Extract the (x, y) coordinate from the center of the cell holding the provided text.  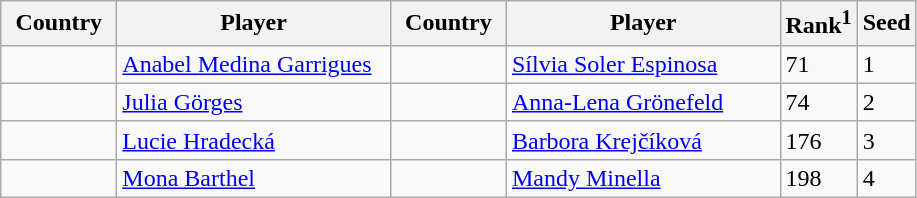
3 (886, 140)
176 (818, 140)
Mona Barthel (254, 178)
Anabel Medina Garrigues (254, 64)
Sílvia Soler Espinosa (643, 64)
Rank1 (818, 24)
Julia Görges (254, 102)
74 (818, 102)
Anna-Lena Grönefeld (643, 102)
Seed (886, 24)
4 (886, 178)
Barbora Krejčíková (643, 140)
71 (818, 64)
198 (818, 178)
Lucie Hradecká (254, 140)
2 (886, 102)
Mandy Minella (643, 178)
1 (886, 64)
